Detect which cell encompasses the target text, then output its (x, y) center coordinate. 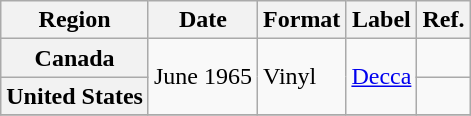
Region (75, 20)
Ref. (444, 20)
Label (382, 20)
Date (202, 20)
Format (302, 20)
Vinyl (302, 77)
June 1965 (202, 77)
Decca (382, 77)
Canada (75, 58)
United States (75, 96)
